Scan for the cell matching the given text and deliver its (x, y) coordinate at center. 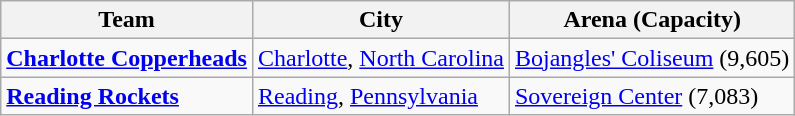
Charlotte, North Carolina (380, 58)
Sovereign Center (7,083) (652, 96)
Arena (Capacity) (652, 20)
Charlotte Copperheads (127, 58)
Reading, Pennsylvania (380, 96)
Team (127, 20)
Bojangles' Coliseum (9,605) (652, 58)
City (380, 20)
Reading Rockets (127, 96)
